Identify which cell holds the provided text, then report its [x, y] central coordinate. 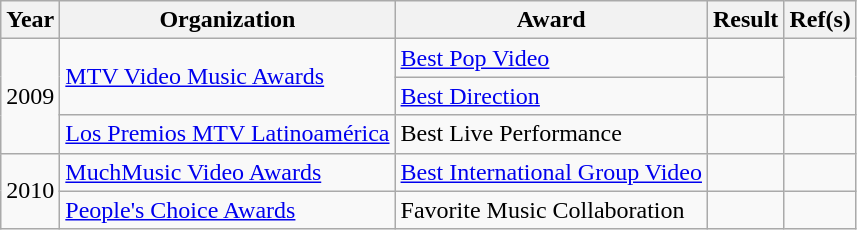
MuchMusic Video Awards [228, 172]
Best Pop Video [551, 58]
2010 [30, 191]
2009 [30, 96]
Year [30, 20]
People's Choice Awards [228, 210]
Organization [228, 20]
Favorite Music Collaboration [551, 210]
Ref(s) [820, 20]
Result [745, 20]
Best Live Performance [551, 134]
Best International Group Video [551, 172]
Los Premios MTV Latinoamérica [228, 134]
MTV Video Music Awards [228, 77]
Best Direction [551, 96]
Award [551, 20]
